From the cell containing the given text, extract its center point as [x, y] coordinate. 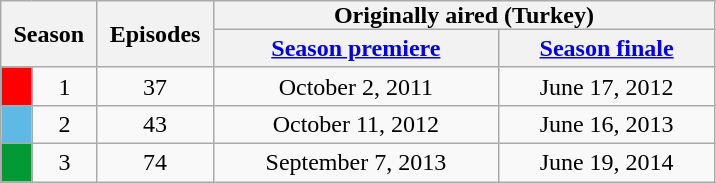
June 16, 2013 [607, 124]
3 [64, 162]
1 [64, 86]
Season [49, 34]
Season premiere [356, 48]
October 2, 2011 [356, 86]
June 19, 2014 [607, 162]
Episodes [155, 34]
74 [155, 162]
Season finale [607, 48]
October 11, 2012 [356, 124]
Originally aired (Turkey) [464, 15]
37 [155, 86]
2 [64, 124]
43 [155, 124]
June 17, 2012 [607, 86]
September 7, 2013 [356, 162]
